For the text-containing cell, return its midpoint in [x, y] coordinate format. 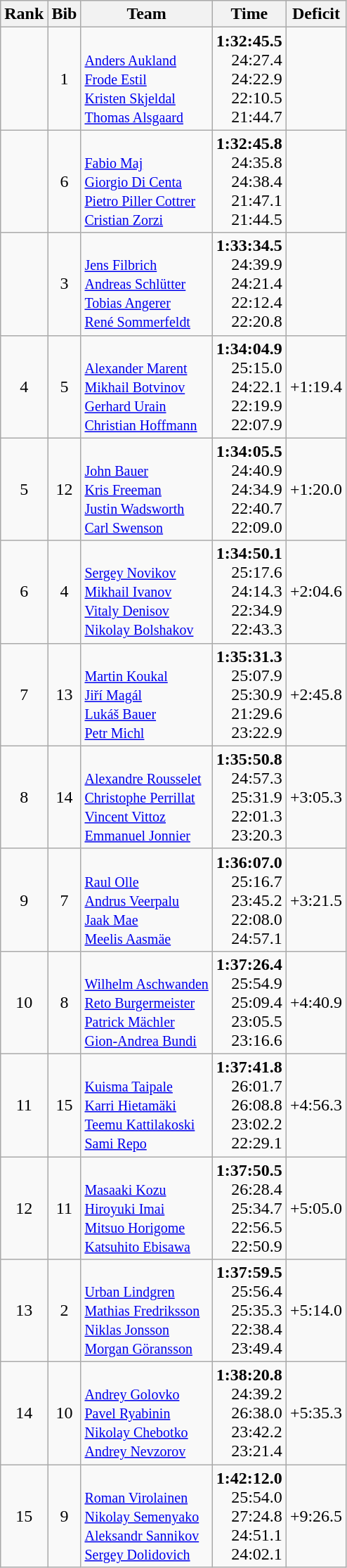
1:37:41.826:01.726:08.823:02.222:29.1 [249, 1105]
+5:35.3 [316, 1413]
1:37:50.526:28.425:34.722:56.522:50.9 [249, 1208]
1:42:12.025:54.027:24.824:51.124:02.1 [249, 1516]
+9:26.5 [316, 1516]
Alexandre RousseletChristophe PerrillatVincent Vittoz Emmanuel Jonnier [146, 797]
3 [65, 284]
+4:40.9 [316, 1002]
Team [146, 14]
+1:20.0 [316, 489]
1:38:20.824:39.226:38.023:42.223:21.4 [249, 1413]
Anders AuklandFrode EstilKristen SkjeldalThomas Alsgaard [146, 79]
Wilhelm AschwandenReto BurgermeisterPatrick Mächler Gion-Andrea Bundi [146, 1002]
Roman VirolainenNikolay SemenyakoAleksandr Sannikov Sergey Dolidovich [146, 1516]
+2:04.6 [316, 592]
Kuisma TaipaleKarri HietamäkiTeemu Kattilakoski Sami Repo [146, 1105]
1:35:50.824:57.325:31.922:01.323:20.3 [249, 797]
Masaaki KozuHiroyuki ImaiMitsuo Horigome Katsuhito Ebisawa [146, 1208]
1:33:34.524:39.924:21.422:12.422:20.8 [249, 284]
1:34:50.125:17.624:14.322:34.922:43.3 [249, 592]
+3:21.5 [316, 900]
+5:14.0 [316, 1311]
1 [65, 79]
Rank [24, 14]
Bib [65, 14]
Raul OlleAndrus VeerpaluJaak Mae Meelis Aasmäe [146, 900]
1:37:59.525:56.425:35.322:38.423:49.4 [249, 1311]
1:32:45.824:35.824:38.421:47.121:44.5 [249, 181]
+5:05.0 [316, 1208]
1:34:04.925:15.024:22.122:19.922:07.9 [249, 387]
1:36:07.025:16.723:45.222:08.024:57.1 [249, 900]
1:32:45.524:27.424:22.922:10.521:44.7 [249, 79]
1:37:26.425:54.925:09.423:05.523:16.6 [249, 1002]
+4:56.3 [316, 1105]
Time [249, 14]
John BauerKris FreemanJustin Wadsworth Carl Swenson [146, 489]
+2:45.8 [316, 694]
1:35:31.325:07.925:30.921:29.623:22.9 [249, 694]
Deficit [316, 14]
Alexander MarentMikhail BotvinovGerhard Urain Christian Hoffmann [146, 387]
Urban LindgrenMathias FredrikssonNiklas Jonsson Morgan Göransson [146, 1311]
+1:19.4 [316, 387]
Andrey GolovkoPavel RyabininNikolay Chebotko Andrey Nevzorov [146, 1413]
2 [65, 1311]
1:34:05.524:40.924:34.922:40.722:09.0 [249, 489]
Sergey NovikovMikhail IvanovVitaly Denisov Nikolay Bolshakov [146, 592]
Martin KoukalJiří MagálLukáš Bauer Petr Michl [146, 694]
Fabio Maj Giorgio Di CentaPietro Piller CottrerCristian Zorzi [146, 181]
+3:05.3 [316, 797]
Jens FilbrichAndreas SchlütterTobias Angerer René Sommerfeldt [146, 284]
